Find where the given text appears and provide that cell's center as [X, Y] coordinate. 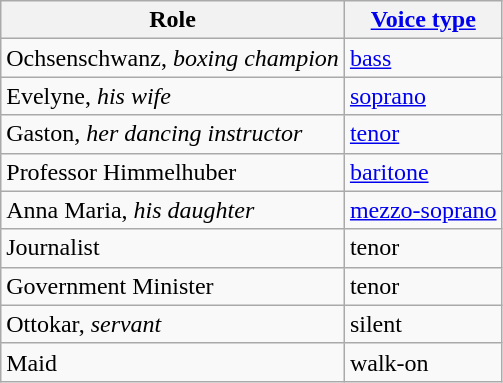
walk-on [423, 362]
silent [423, 324]
Ottokar, servant [173, 324]
Gaston, her dancing instructor [173, 134]
Evelyne, his wife [173, 96]
bass [423, 58]
Professor Himmelhuber [173, 172]
Journalist [173, 248]
Ochsenschwanz, boxing champion [173, 58]
Maid [173, 362]
Anna Maria, his daughter [173, 210]
mezzo-soprano [423, 210]
baritone [423, 172]
soprano [423, 96]
Role [173, 20]
Voice type [423, 20]
Government Minister [173, 286]
